Provide the [x, y] coordinate of the cell's center where the given text is located.  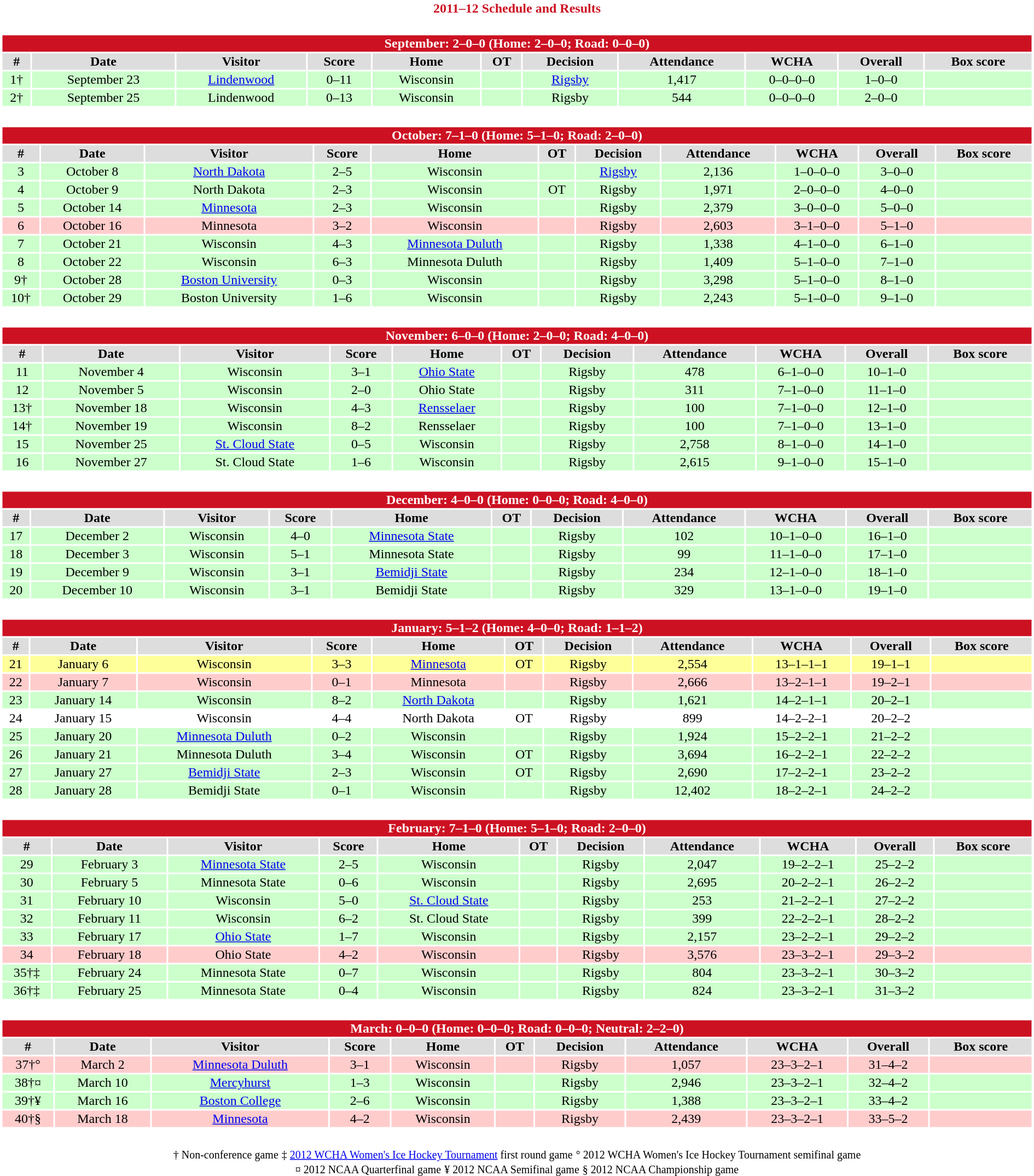
November 27 [111, 462]
October: 7–1–0 (Home: 5–1–0; Road: 2–0–0) [516, 135]
28–2–2 [895, 919]
13–2–1–1 [801, 682]
1,388 [686, 1100]
10–1–0 [887, 372]
17–1–0 [887, 554]
26 [15, 755]
16–2–2–1 [801, 755]
3,694 [693, 755]
32 [26, 919]
13–1–1–1 [801, 664]
2,379 [718, 207]
9–1–0–0 [800, 462]
December 3 [97, 554]
11–1–0 [887, 390]
September 23 [103, 79]
2,946 [686, 1083]
2–6 [360, 1100]
November 25 [111, 444]
12–1–0 [887, 408]
October 9 [92, 190]
December 10 [97, 590]
8 [21, 262]
29–3–2 [895, 955]
20–2–1 [891, 700]
30 [26, 883]
11 [22, 372]
13–1–0–0 [796, 590]
33–4–2 [888, 1100]
11–1–0–0 [796, 554]
January 20 [83, 736]
November 4 [111, 372]
0–3 [342, 280]
19–2–2–1 [808, 864]
99 [684, 554]
1,409 [718, 262]
4–1–0–0 [817, 244]
0–11 [339, 79]
February 24 [109, 972]
4–0–0 [897, 190]
1–7 [348, 936]
March 18 [102, 1119]
3,576 [702, 955]
23–2–2 [891, 772]
December 9 [97, 572]
2† [16, 98]
9–1–0 [897, 298]
8–1–0 [897, 280]
20–2–2 [891, 719]
33–5–2 [888, 1119]
0–13 [339, 98]
December: 4–0–0 (Home: 0–0–0; Road: 4–0–0) [516, 500]
6–1–0–0 [800, 372]
February: 7–1–0 (Home: 5–1–0; Road: 2–0–0) [516, 828]
899 [693, 719]
31 [26, 900]
15–1–0 [887, 462]
October 8 [92, 171]
December 2 [97, 536]
March: 0–0–0 (Home: 0–0–0; Road: 0–0–0; Neutral: 2–2–0) [516, 1028]
November 5 [111, 390]
14–2–2–1 [801, 719]
2–0 [361, 390]
16 [22, 462]
6–2 [348, 919]
2,695 [702, 883]
2,554 [693, 664]
1–0–0–0 [817, 171]
544 [682, 98]
January 15 [83, 719]
19–1–1 [891, 664]
33 [26, 936]
January: 5–1–2 (Home: 4–0–0; Road: 1–1–2) [516, 628]
6–1–0 [897, 244]
20 [16, 590]
24–2–2 [891, 791]
3,298 [718, 280]
35†‡ [26, 972]
13† [22, 408]
18–1–0 [887, 572]
39†¥ [27, 1100]
36†‡ [26, 991]
6–3 [342, 262]
27 [15, 772]
21 [15, 664]
October 21 [92, 244]
6 [21, 226]
2–0–0–0 [817, 190]
23–2–2–1 [808, 936]
0–4 [348, 991]
26–2–2 [895, 883]
February 25 [109, 991]
21–2–2 [891, 736]
3 [21, 171]
5–1 [300, 554]
29 [26, 864]
March 2 [102, 1064]
5–1–0 [897, 226]
January 14 [83, 700]
1,057 [686, 1064]
3–1–0–0 [817, 226]
0–7 [348, 972]
September: 2–0–0 (Home: 2–0–0; Road: 0–0–0) [516, 43]
2,615 [695, 462]
4–4 [341, 719]
1,417 [682, 79]
10–1–0–0 [796, 536]
22 [15, 682]
34 [26, 955]
1,621 [693, 700]
2,690 [693, 772]
14–2–1–1 [801, 700]
January 6 [83, 664]
October 29 [92, 298]
24 [15, 719]
7 [21, 244]
2011–12 Schedule and Results [517, 8]
23 [15, 700]
November 19 [111, 426]
February 5 [109, 883]
1,971 [718, 190]
7–1–0 [897, 262]
February 17 [109, 936]
January 7 [83, 682]
0–5 [361, 444]
28 [15, 791]
478 [695, 372]
22–2–2–1 [808, 919]
2,439 [686, 1119]
2,136 [718, 171]
3–2 [342, 226]
5 [21, 207]
19–2–1 [891, 682]
17 [16, 536]
0–6 [348, 883]
18 [16, 554]
12 [22, 390]
102 [684, 536]
12–1–0–0 [796, 572]
February 18 [109, 955]
18–2–2–1 [801, 791]
40†§ [27, 1119]
3–0–0–0 [817, 207]
8–1–0–0 [800, 444]
253 [702, 900]
1–0–0 [881, 79]
25 [15, 736]
October 22 [92, 262]
4 [21, 190]
311 [695, 390]
804 [702, 972]
19–1–0 [887, 590]
3–4 [341, 755]
15–2–2–1 [801, 736]
0–2 [341, 736]
14† [22, 426]
3–3 [341, 664]
16–1–0 [887, 536]
January 21 [83, 755]
1,924 [693, 736]
2,243 [718, 298]
2,666 [693, 682]
10† [21, 298]
February 10 [109, 900]
234 [684, 572]
29–2–2 [895, 936]
September 25 [103, 98]
12,402 [693, 791]
25–2–2 [895, 864]
2,758 [695, 444]
30–3–2 [895, 972]
21–2–2–1 [808, 900]
1,338 [718, 244]
2,157 [702, 936]
October 28 [92, 280]
32–4–2 [888, 1083]
4–0 [300, 536]
February 3 [109, 864]
5–0 [348, 900]
27–2–2 [895, 900]
November: 6–0–0 (Home: 2–0–0; Road: 4–0–0) [516, 335]
1† [16, 79]
October 16 [92, 226]
March 16 [102, 1100]
October 14 [92, 207]
January 27 [83, 772]
329 [684, 590]
17–2–2–1 [801, 772]
March 10 [102, 1083]
38†¤ [27, 1083]
Mercyhurst [241, 1083]
9† [21, 280]
Boston College [241, 1100]
February 11 [109, 919]
2,047 [702, 864]
15 [22, 444]
14–1–0 [887, 444]
November 18 [111, 408]
399 [702, 919]
20–2–2–1 [808, 883]
824 [702, 991]
19 [16, 572]
13–1–0 [887, 426]
January 28 [83, 791]
2–0–0 [881, 98]
37†° [27, 1064]
3–0–0 [897, 171]
5–0–0 [897, 207]
2,603 [718, 226]
31–3–2 [895, 991]
22–2–2 [891, 755]
1–3 [360, 1083]
31–4–2 [888, 1064]
